Return [x, y] of the center of cell containing provided text 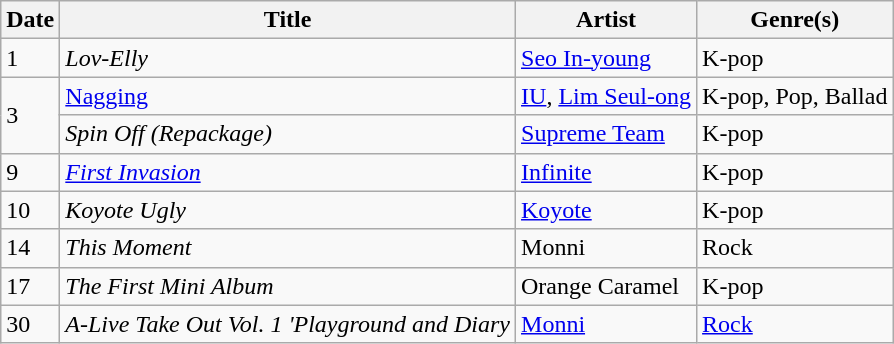
17 [30, 286]
14 [30, 248]
9 [30, 172]
First Invasion [288, 172]
The First Mini Album [288, 286]
A-Live Take Out Vol. 1 'Playground and Diary [288, 324]
Title [288, 20]
30 [30, 324]
Spin Off (Repackage) [288, 134]
Lov-Elly [288, 58]
IU, Lim Seul-ong [606, 96]
Date [30, 20]
Supreme Team [606, 134]
Seo In-young [606, 58]
Orange Caramel [606, 286]
Genre(s) [795, 20]
1 [30, 58]
This Moment [288, 248]
Infinite [606, 172]
Koyote Ugly [288, 210]
Nagging [288, 96]
K-pop, Pop, Ballad [795, 96]
Artist [606, 20]
Koyote [606, 210]
10 [30, 210]
3 [30, 115]
